From the cell containing the given text, extract its center point as (x, y) coordinate. 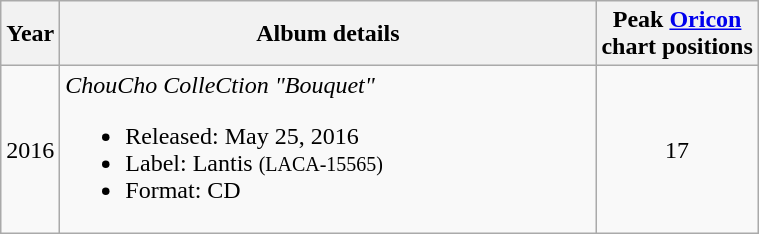
Peak Oricon chart positions (677, 34)
ChouCho ColleCtion "Bouquet"Released: May 25, 2016Label: Lantis (LACA-15565)Format: CD (328, 150)
17 (677, 150)
2016 (30, 150)
Album details (328, 34)
Year (30, 34)
